Extract the (X, Y) coordinate from the center of the cell holding the provided text.  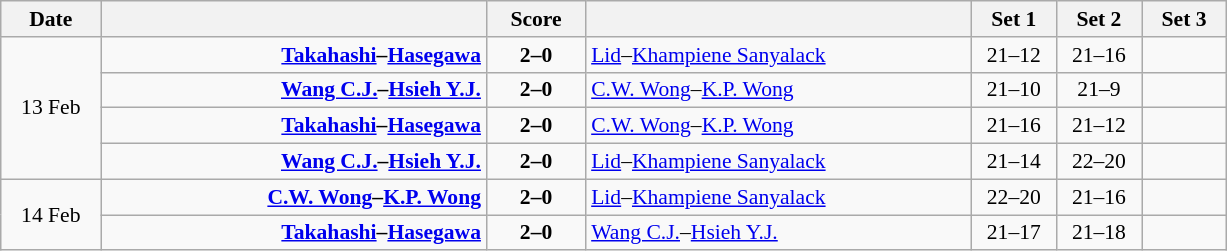
14 Feb (51, 214)
Set 1 (1014, 19)
21–10 (1014, 90)
Set 3 (1184, 19)
21–14 (1014, 162)
Score (536, 19)
21–17 (1014, 233)
21–9 (1098, 90)
Date (51, 19)
21–18 (1098, 233)
13 Feb (51, 108)
Set 2 (1098, 19)
